Extract the [x, y] coordinate from the center of the cell holding the provided text.  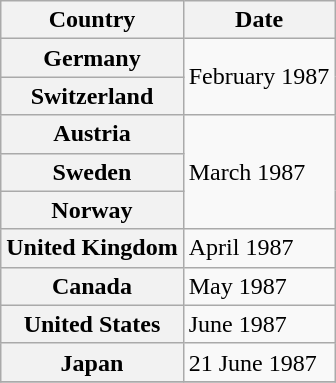
Sweden [92, 172]
Date [259, 20]
June 1987 [259, 324]
Austria [92, 134]
United States [92, 324]
March 1987 [259, 172]
Japan [92, 362]
February 1987 [259, 77]
May 1987 [259, 286]
Switzerland [92, 96]
Canada [92, 286]
United Kingdom [92, 248]
Norway [92, 210]
21 June 1987 [259, 362]
Germany [92, 58]
Country [92, 20]
April 1987 [259, 248]
